Pinpoint the cell where the given text exists, returning its [X, Y] midpoint coordinate. 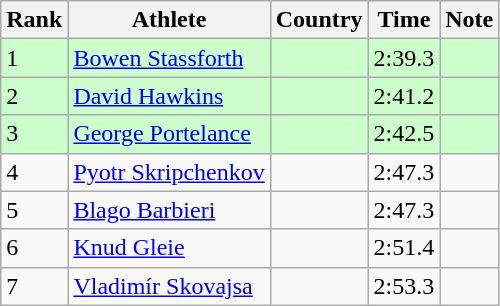
Pyotr Skripchenkov [169, 172]
3 [34, 134]
Note [470, 20]
2:51.4 [404, 248]
Vladimír Skovajsa [169, 286]
2 [34, 96]
5 [34, 210]
2:39.3 [404, 58]
Athlete [169, 20]
2:42.5 [404, 134]
David Hawkins [169, 96]
4 [34, 172]
Bowen Stassforth [169, 58]
7 [34, 286]
2:53.3 [404, 286]
6 [34, 248]
1 [34, 58]
Knud Gleie [169, 248]
George Portelance [169, 134]
Blago Barbieri [169, 210]
Time [404, 20]
Rank [34, 20]
2:41.2 [404, 96]
Country [319, 20]
